Pinpoint the cell where the given text exists, returning its [X, Y] midpoint coordinate. 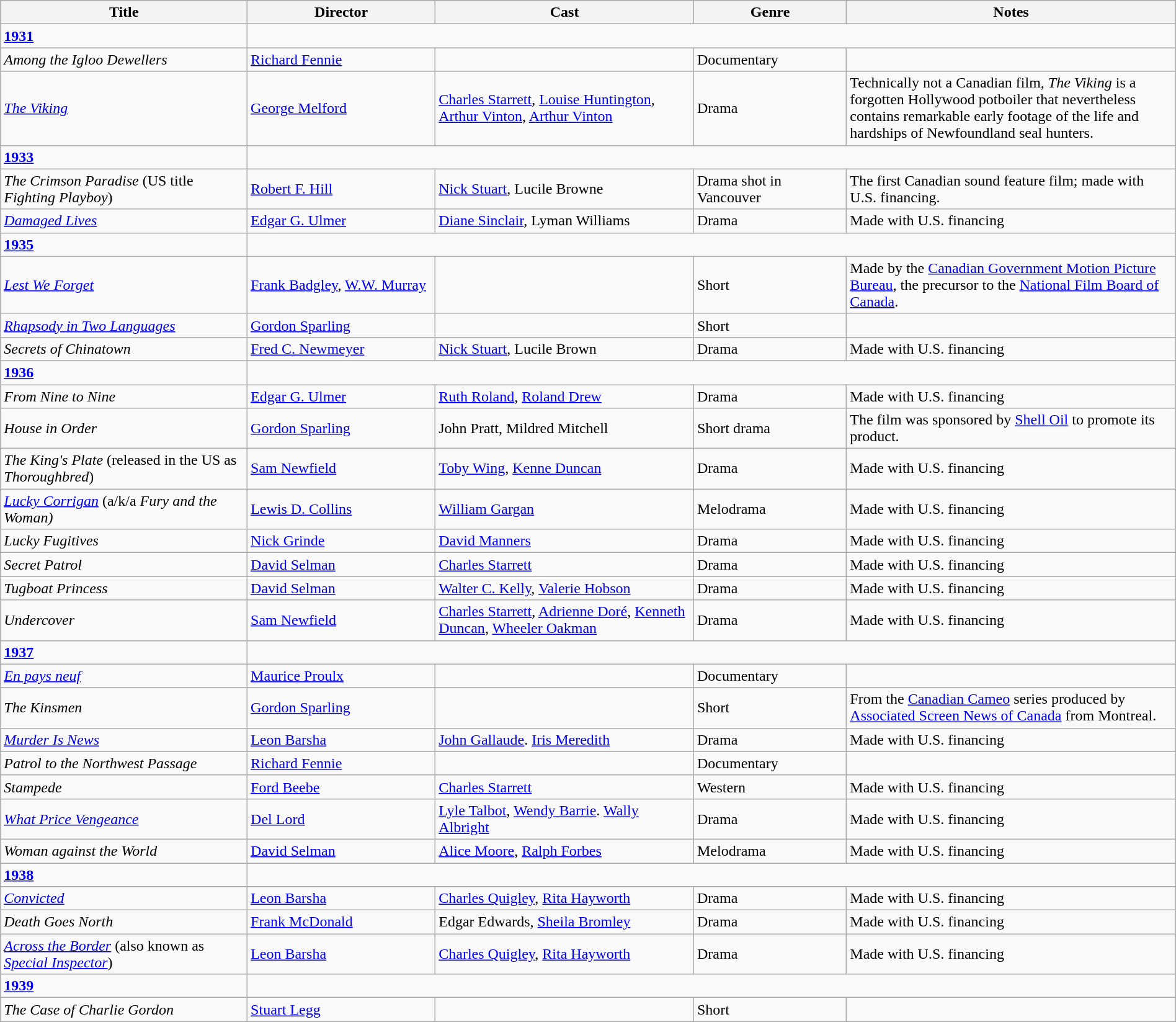
1936 [124, 372]
Across the Border (also known as Special Inspector) [124, 954]
Nick Stuart, Lucile Browne [564, 189]
Tugboat Princess [124, 588]
Frank Badgley, W.W. Murray [341, 285]
George Melford [341, 108]
Fred C. Newmeyer [341, 349]
From the Canadian Cameo series produced by Associated Screen News of Canada from Montreal. [1011, 707]
Genre [770, 12]
Director [341, 12]
The Kinsmen [124, 707]
Secrets of Chinatown [124, 349]
Alice Moore, Ralph Forbes [564, 851]
From Nine to Nine [124, 397]
Damaged Lives [124, 221]
John Gallaude. Iris Meredith [564, 740]
Undercover [124, 621]
Drama shot in Vancouver [770, 189]
The Crimson Paradise (US title Fighting Playboy) [124, 189]
Charles Starrett, Adrienne Doré, Kenneth Duncan, Wheeler Oakman [564, 621]
David Manners [564, 541]
Made by the Canadian Government Motion Picture Bureau, the precursor to the National Film Board of Canada. [1011, 285]
Robert F. Hill [341, 189]
Lyle Talbot, Wendy Barrie. Wally Albright [564, 819]
Secret Patrol [124, 565]
En pays neuf [124, 676]
Toby Wing, Kenne Duncan [564, 469]
Woman against the World [124, 851]
1935 [124, 244]
Among the Igloo Dewellers [124, 60]
The King's Plate (released in the US as Thoroughbred) [124, 469]
William Gargan [564, 509]
1938 [124, 874]
The first Canadian sound feature film; made with U.S. financing. [1011, 189]
The Viking [124, 108]
Charles Starrett, Louise Huntington, Arthur Vinton, Arthur Vinton [564, 108]
Ford Beebe [341, 787]
Short drama [770, 428]
The film was sponsored by Shell Oil to promote its product. [1011, 428]
Lewis D. Collins [341, 509]
John Pratt, Mildred Mitchell [564, 428]
The Case of Charlie Gordon [124, 1010]
What Price Vengeance [124, 819]
Title [124, 12]
Patrol to the Northwest Passage [124, 763]
Death Goes North [124, 922]
Lucky Corrigan (a/k/a Fury and the Woman) [124, 509]
Walter C. Kelly, Valerie Hobson [564, 588]
1931 [124, 36]
Rhapsody in Two Languages [124, 325]
Stuart Legg [341, 1010]
Del Lord [341, 819]
Nick Grinde [341, 541]
Murder Is News [124, 740]
Convicted [124, 899]
Frank McDonald [341, 922]
Stampede [124, 787]
Lucky Fugitives [124, 541]
House in Order [124, 428]
Diane Sinclair, Lyman Williams [564, 221]
Maurice Proulx [341, 676]
Nick Stuart, Lucile Brown [564, 349]
Cast [564, 12]
Notes [1011, 12]
Ruth Roland, Roland Drew [564, 397]
Edgar Edwards, Sheila Bromley [564, 922]
1937 [124, 652]
Western [770, 787]
1933 [124, 157]
Lest We Forget [124, 285]
1939 [124, 986]
